Capture the cell that displays the provided text and extract its [X, Y] central coordinate. 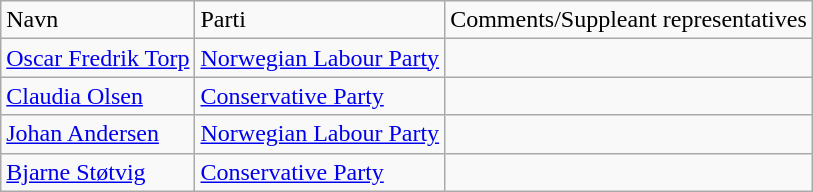
Navn [98, 20]
Parti [320, 20]
Claudia Olsen [98, 96]
Comments/Suppleant representatives [629, 20]
Johan Andersen [98, 134]
Bjarne Støtvig [98, 172]
Oscar Fredrik Torp [98, 58]
